Pinpoint the cell where the given text exists, returning its [X, Y] midpoint coordinate. 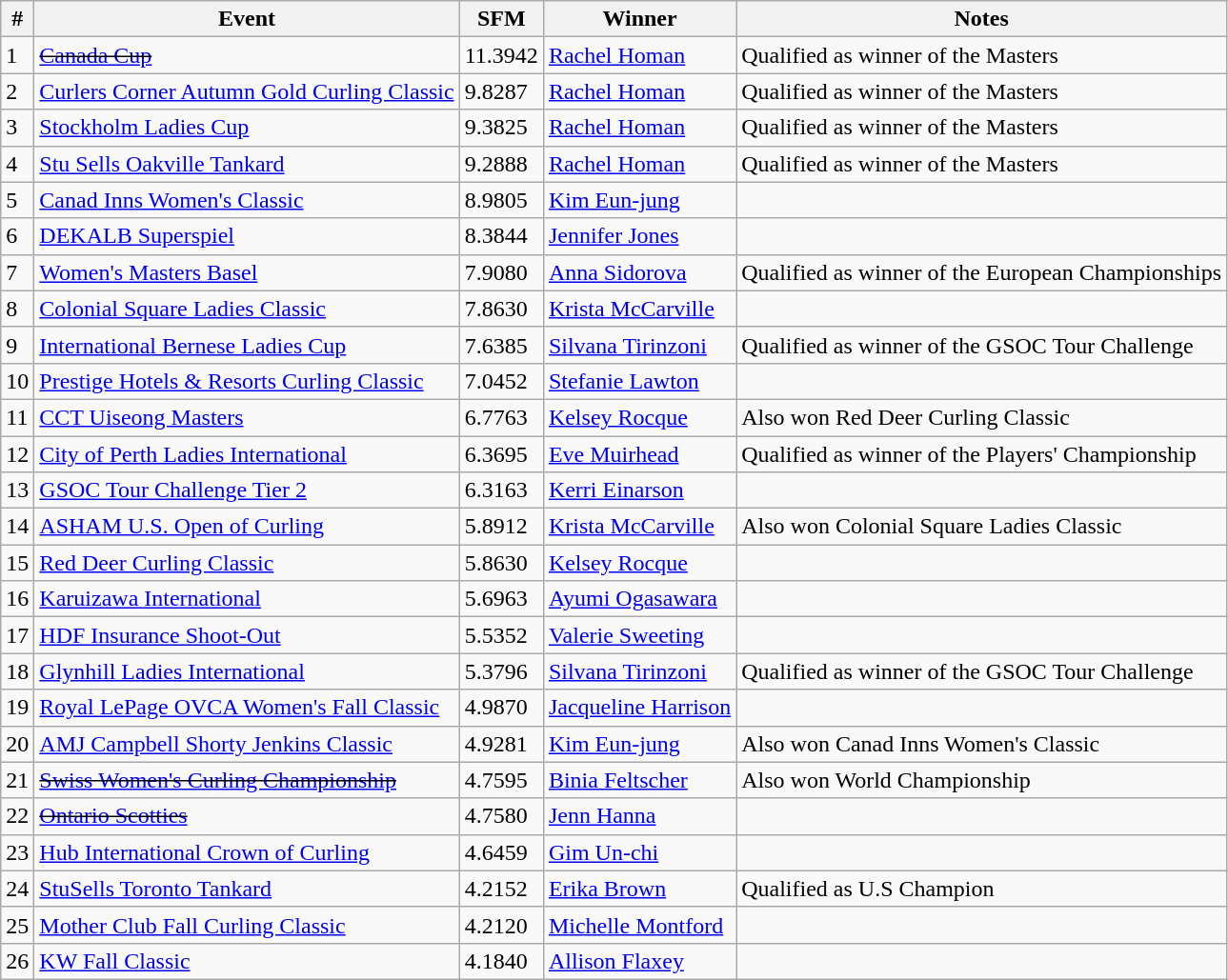
Notes [981, 19]
16 [17, 599]
11.3942 [501, 55]
ASHAM U.S. Open of Curling [247, 527]
Event [247, 19]
23 [17, 852]
Stockholm Ladies Cup [247, 128]
7.9080 [501, 272]
Qualified as winner of the European Championships [981, 272]
17 [17, 635]
Qualified as winner of the Players' Championship [981, 454]
Stu Sells Oakville Tankard [247, 164]
Kerri Einarson [639, 490]
26 [17, 961]
CCT Uiseong Masters [247, 417]
4.9870 [501, 708]
18 [17, 671]
Women's Masters Basel [247, 272]
4.6459 [501, 852]
Also won Colonial Square Ladies Classic [981, 527]
8 [17, 309]
21 [17, 780]
8.9805 [501, 200]
Karuizawa International [247, 599]
Binia Feltscher [639, 780]
Prestige Hotels & Resorts Curling Classic [247, 381]
5.8630 [501, 563]
Valerie Sweeting [639, 635]
Gim Un-chi [639, 852]
9.2888 [501, 164]
13 [17, 490]
Hub International Crown of Curling [247, 852]
5.5352 [501, 635]
StuSells Toronto Tankard [247, 889]
Jacqueline Harrison [639, 708]
5.3796 [501, 671]
Ontario Scotties [247, 816]
Michelle Montford [639, 925]
Eve Muirhead [639, 454]
KW Fall Classic [247, 961]
Winner [639, 19]
GSOC Tour Challenge Tier 2 [247, 490]
3 [17, 128]
15 [17, 563]
9.3825 [501, 128]
12 [17, 454]
7.8630 [501, 309]
4.7580 [501, 816]
Canad Inns Women's Classic [247, 200]
5.6963 [501, 599]
Jennifer Jones [639, 236]
DEKALB Superspiel [247, 236]
AMJ Campbell Shorty Jenkins Classic [247, 744]
Allison Flaxey [639, 961]
6.3163 [501, 490]
Qualified as U.S Champion [981, 889]
Jenn Hanna [639, 816]
22 [17, 816]
4.9281 [501, 744]
Also won Canad Inns Women's Classic [981, 744]
4.2152 [501, 889]
6.3695 [501, 454]
Anna Sidorova [639, 272]
25 [17, 925]
9.8287 [501, 91]
Erika Brown [639, 889]
6.7763 [501, 417]
4 [17, 164]
Also won World Championship [981, 780]
20 [17, 744]
Mother Club Fall Curling Classic [247, 925]
HDF Insurance Shoot-Out [247, 635]
Stefanie Lawton [639, 381]
Glynhill Ladies International [247, 671]
City of Perth Ladies International [247, 454]
7.0452 [501, 381]
5 [17, 200]
# [17, 19]
Also won Red Deer Curling Classic [981, 417]
2 [17, 91]
Canada Cup [247, 55]
8.3844 [501, 236]
5.8912 [501, 527]
7 [17, 272]
4.1840 [501, 961]
1 [17, 55]
Ayumi Ogasawara [639, 599]
SFM [501, 19]
9 [17, 345]
Curlers Corner Autumn Gold Curling Classic [247, 91]
Red Deer Curling Classic [247, 563]
19 [17, 708]
Royal LePage OVCA Women's Fall Classic [247, 708]
14 [17, 527]
10 [17, 381]
4.2120 [501, 925]
7.6385 [501, 345]
11 [17, 417]
4.7595 [501, 780]
24 [17, 889]
International Bernese Ladies Cup [247, 345]
6 [17, 236]
Swiss Women's Curling Championship [247, 780]
Colonial Square Ladies Classic [247, 309]
